Find where the given text appears and provide that cell's center as (X, Y) coordinate. 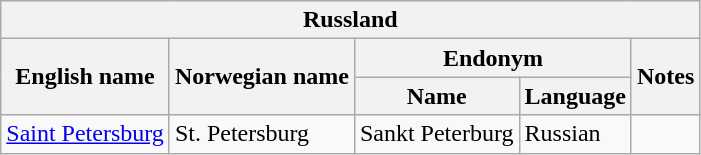
Notes (665, 77)
Norwegian name (262, 77)
Sankt Peterburg (436, 134)
English name (86, 77)
Saint Petersburg (86, 134)
Endonym (492, 58)
St. Petersburg (262, 134)
Name (436, 96)
Language (575, 96)
Russland (350, 20)
Russian (575, 134)
